Determine the [x, y] coordinate at the center of the cell enclosing the given text.  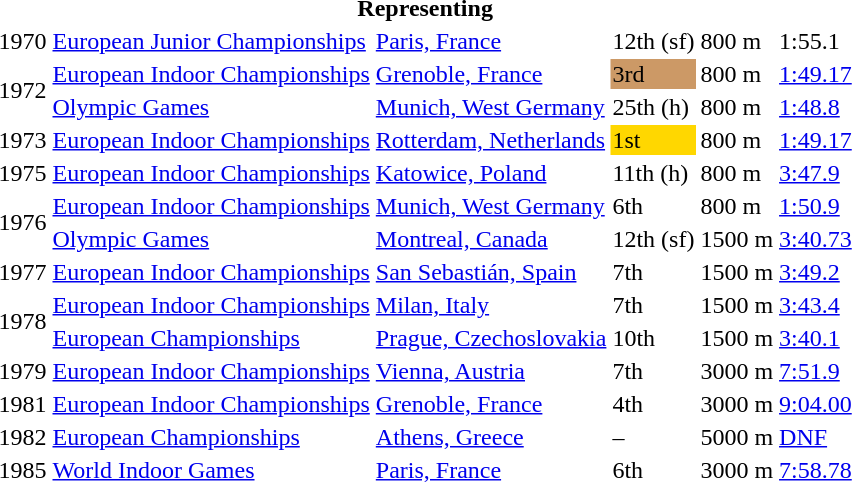
11th (h) [654, 173]
Prague, Czechoslovakia [491, 338]
5000 m [737, 437]
Athens, Greece [491, 437]
Milan, Italy [491, 305]
10th [654, 338]
European Junior Championships [211, 41]
3rd [654, 74]
Montreal, Canada [491, 239]
Paris, France [491, 41]
1st [654, 140]
– [654, 437]
Katowice, Poland [491, 173]
6th [654, 206]
25th (h) [654, 107]
San Sebastián, Spain [491, 272]
4th [654, 404]
Vienna, Austria [491, 371]
Rotterdam, Netherlands [491, 140]
